Pinpoint the cell where the given text exists, returning its (x, y) midpoint coordinate. 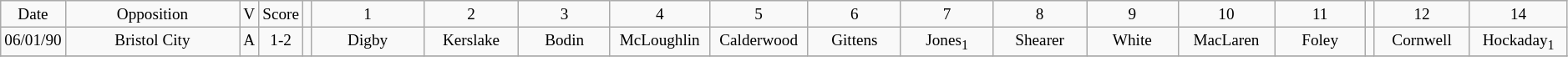
Cornwell (1422, 41)
Foley (1320, 41)
1-2 (281, 41)
Kerslake (471, 41)
Bodin (565, 41)
6 (854, 14)
Score (281, 14)
Hockaday1 (1519, 41)
Date (33, 14)
Jones1 (946, 41)
MacLaren (1226, 41)
Opposition (152, 14)
Calderwood (759, 41)
Gittens (854, 41)
10 (1226, 14)
9 (1133, 14)
12 (1422, 14)
4 (660, 14)
1 (368, 14)
A (249, 41)
3 (565, 14)
Digby (368, 41)
McLoughlin (660, 41)
2 (471, 14)
11 (1320, 14)
14 (1519, 14)
Bristol City (152, 41)
White (1133, 41)
Shearer (1040, 41)
7 (946, 14)
5 (759, 14)
V (249, 14)
06/01/90 (33, 41)
8 (1040, 14)
